Determine the [x, y] coordinate at the center of the cell enclosing the given text.  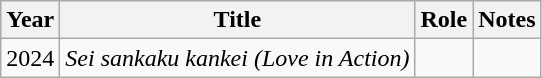
Notes [507, 20]
Year [30, 20]
Title [238, 20]
Role [444, 20]
2024 [30, 58]
Sei sankaku kankei (Love in Action) [238, 58]
